Detect which cell encompasses the target text, then output its [X, Y] center coordinate. 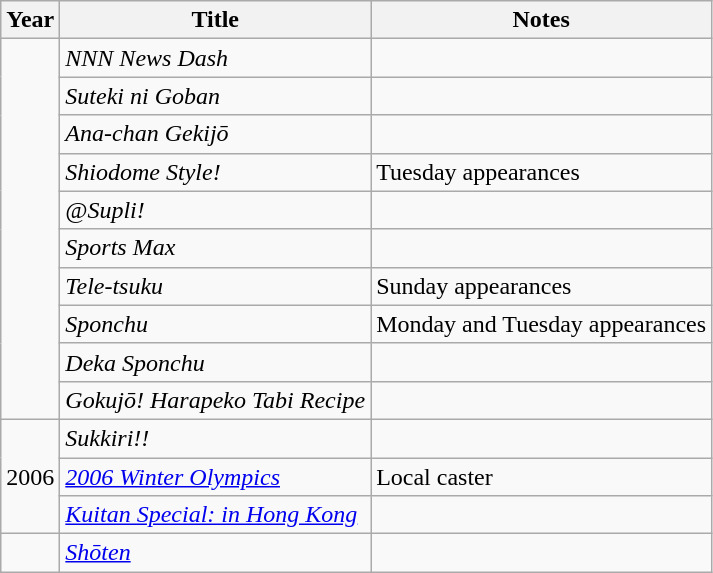
@Supli! [216, 210]
Deka Sponchu [216, 362]
NNN News Dash [216, 58]
Kuitan Special: in Hong Kong [216, 515]
Sunday appearances [542, 286]
Gokujō! Harapeko Tabi Recipe [216, 400]
Title [216, 20]
Suteki ni Goban [216, 96]
Local caster [542, 477]
Sports Max [216, 248]
2006 Winter Olympics [216, 477]
2006 [30, 476]
Shiodome Style! [216, 172]
Tele-tsuku [216, 286]
Year [30, 20]
Sponchu [216, 324]
Monday and Tuesday appearances [542, 324]
Sukkiri!! [216, 438]
Shōten [216, 553]
Notes [542, 20]
Tuesday appearances [542, 172]
Ana-chan Gekijō [216, 134]
